Identify which cell holds the provided text, then report its [X, Y] central coordinate. 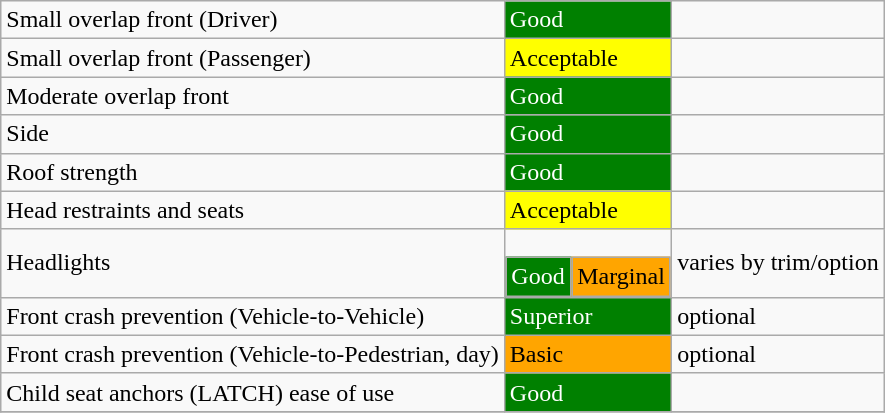
varies by trim/option [778, 263]
Head restraints and seats [253, 210]
Small overlap front (Driver) [253, 20]
Side [253, 134]
Small overlap front (Passenger) [253, 58]
Good Marginal [588, 263]
Child seat anchors (LATCH) ease of use [253, 392]
Moderate overlap front [253, 96]
Roof strength [253, 172]
Front crash prevention (Vehicle-to-Vehicle) [253, 316]
Headlights [253, 263]
Marginal [621, 277]
Front crash prevention (Vehicle-to-Pedestrian, day) [253, 354]
Superior [588, 316]
Basic [588, 354]
